Search for the cell housing the specified text and yield its [x, y] center coordinate. 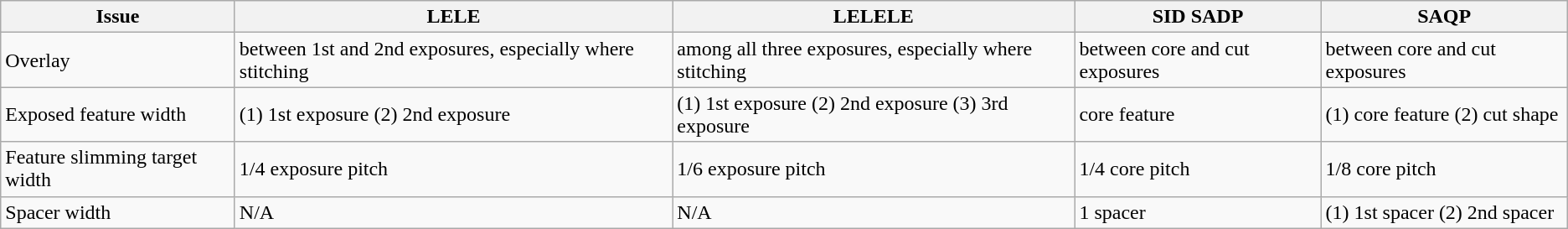
(1) core feature (2) cut shape [1444, 114]
Spacer width [118, 212]
1/4 core pitch [1198, 169]
core feature [1198, 114]
Exposed feature width [118, 114]
Feature slimming target width [118, 169]
1/4 exposure pitch [453, 169]
Overlay [118, 60]
LELELE [874, 17]
1/6 exposure pitch [874, 169]
among all three exposures, especially where stitching [874, 60]
(1) 1st exposure (2) 2nd exposure [453, 114]
SAQP [1444, 17]
between 1st and 2nd exposures, especially where stitching [453, 60]
Issue [118, 17]
1 spacer [1198, 212]
LELE [453, 17]
1/8 core pitch [1444, 169]
(1) 1st spacer (2) 2nd spacer [1444, 212]
SID SADP [1198, 17]
(1) 1st exposure (2) 2nd exposure (3) 3rd exposure [874, 114]
